Identify which cell holds the provided text, then report its (X, Y) central coordinate. 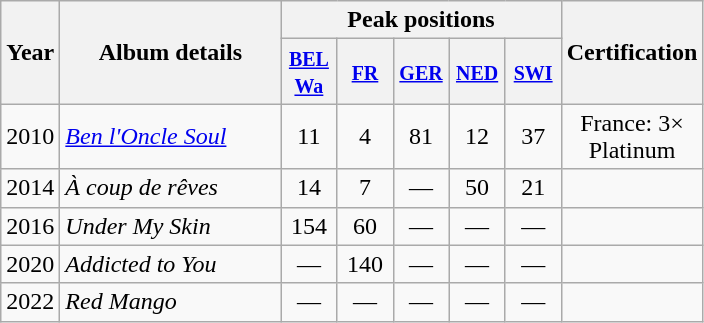
140 (365, 264)
FR (365, 72)
Peak positions (421, 20)
France: 3× Platinum (632, 136)
Certification (632, 52)
NED (477, 72)
14 (309, 188)
11 (309, 136)
2010 (30, 136)
Addicted to You (170, 264)
60 (365, 226)
À coup de rêves (170, 188)
7 (365, 188)
21 (533, 188)
2022 (30, 302)
2016 (30, 226)
Album details (170, 52)
50 (477, 188)
Red Mango (170, 302)
Ben l'Oncle Soul (170, 136)
37 (533, 136)
2014 (30, 188)
154 (309, 226)
2020 (30, 264)
Year (30, 52)
Under My Skin (170, 226)
GER (421, 72)
12 (477, 136)
BEL Wa (309, 72)
81 (421, 136)
SWI (533, 72)
4 (365, 136)
